Detect which cell encompasses the target text, then output its (X, Y) center coordinate. 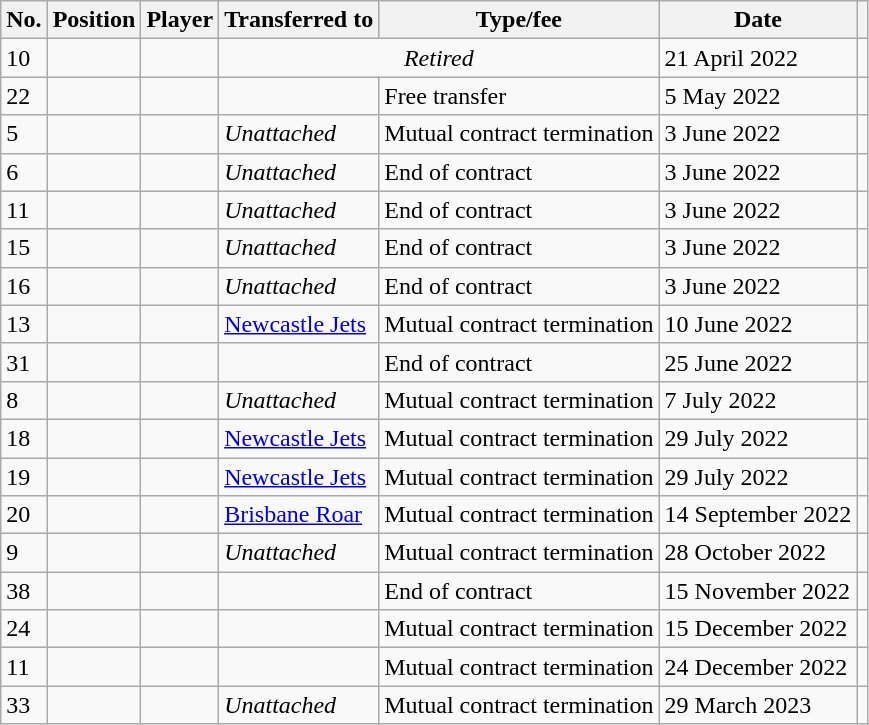
Retired (439, 58)
24 December 2022 (758, 667)
18 (24, 438)
24 (24, 629)
16 (24, 286)
25 June 2022 (758, 362)
5 May 2022 (758, 96)
5 (24, 134)
Type/fee (519, 20)
Position (94, 20)
15 December 2022 (758, 629)
31 (24, 362)
9 (24, 553)
21 April 2022 (758, 58)
38 (24, 591)
Free transfer (519, 96)
22 (24, 96)
33 (24, 705)
13 (24, 324)
7 July 2022 (758, 400)
8 (24, 400)
28 October 2022 (758, 553)
Player (180, 20)
15 November 2022 (758, 591)
No. (24, 20)
20 (24, 515)
14 September 2022 (758, 515)
Transferred to (299, 20)
15 (24, 248)
29 March 2023 (758, 705)
10 (24, 58)
6 (24, 172)
19 (24, 477)
10 June 2022 (758, 324)
Date (758, 20)
Brisbane Roar (299, 515)
